From the cell containing the given text, extract its center point as [x, y] coordinate. 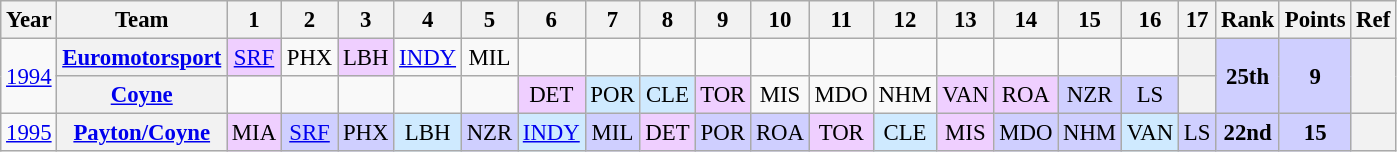
11 [841, 20]
8 [668, 20]
7 [612, 20]
3 [366, 20]
MIA [254, 133]
10 [780, 20]
Euromotorsport [142, 58]
13 [966, 20]
22nd [1248, 133]
Year [29, 20]
Points [1314, 20]
2 [309, 20]
12 [905, 20]
Rank [1248, 20]
25th [1248, 76]
17 [1196, 20]
1994 [29, 76]
16 [1150, 20]
6 [552, 20]
Ref [1374, 20]
5 [489, 20]
Coyne [142, 95]
14 [1026, 20]
1 [254, 20]
4 [428, 20]
Payton/Coyne [142, 133]
Team [142, 20]
1995 [29, 133]
